Determine the (x, y) coordinate at the center of the cell enclosing the given text.  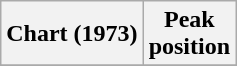
Peakposition (189, 34)
Chart (1973) (72, 34)
